Return the [x, y] coordinate for the center point of the cell that contains the specified text.  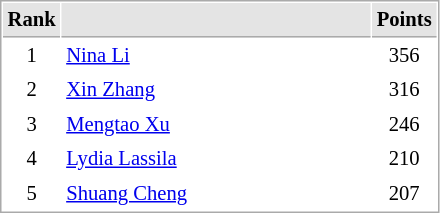
Nina Li [216, 56]
3 [32, 124]
356 [404, 56]
Xin Zhang [216, 90]
Points [404, 20]
1 [32, 56]
2 [32, 90]
207 [404, 194]
4 [32, 158]
5 [32, 194]
Rank [32, 20]
210 [404, 158]
Lydia Lassila [216, 158]
316 [404, 90]
Mengtao Xu [216, 124]
246 [404, 124]
Shuang Cheng [216, 194]
